Return the (x, y) coordinate for the center point of the cell that contains the specified text.  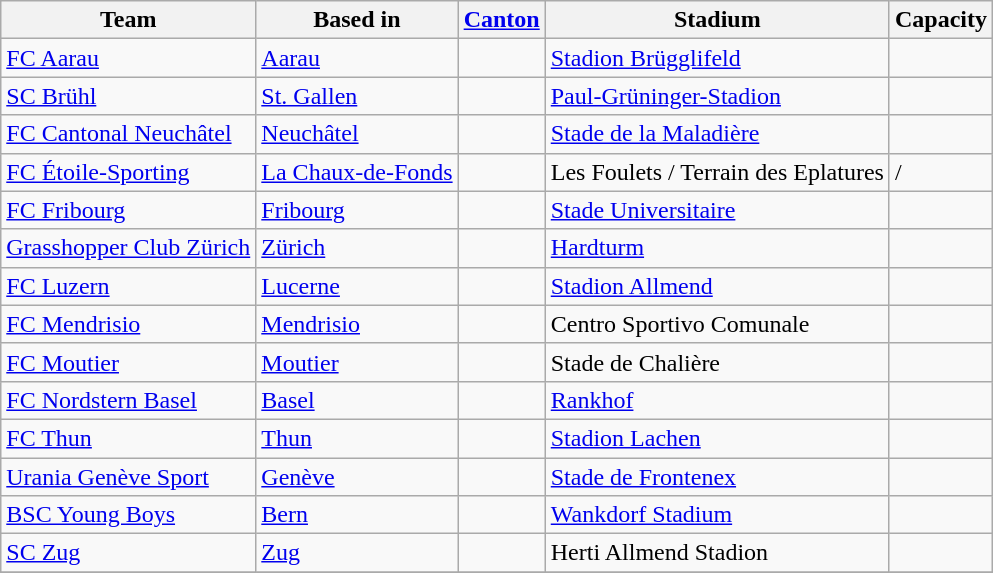
Grasshopper Club Zürich (128, 248)
Stade de la Maladière (717, 134)
Zug (357, 553)
Stade Universitaire (717, 210)
Thun (357, 438)
La Chaux-de-Fonds (357, 172)
FC Mendrisio (128, 324)
Urania Genève Sport (128, 477)
Stadion Brügglifeld (717, 58)
Rankhof (717, 400)
Genève (357, 477)
Neuchâtel (357, 134)
Zürich (357, 248)
/ (940, 172)
Stade de Chalière (717, 362)
Mendrisio (357, 324)
Paul-Grüninger-Stadion (717, 96)
FC Moutier (128, 362)
Lucerne (357, 286)
Capacity (940, 20)
FC Étoile-Sporting (128, 172)
SC Brühl (128, 96)
Based in (357, 20)
Team (128, 20)
FC Nordstern Basel (128, 400)
Stadion Allmend (717, 286)
Les Foulets / Terrain des Eplatures (717, 172)
BSC Young Boys (128, 515)
Stade de Frontenex (717, 477)
Fribourg (357, 210)
Bern (357, 515)
FC Fribourg (128, 210)
FC Aarau (128, 58)
Stadion Lachen (717, 438)
Herti Allmend Stadion (717, 553)
Stadium (717, 20)
Moutier (357, 362)
Wankdorf Stadium (717, 515)
Centro Sportivo Comunale (717, 324)
Basel (357, 400)
Canton (502, 20)
St. Gallen (357, 96)
SC Zug (128, 553)
Aarau (357, 58)
FC Thun (128, 438)
Hardturm (717, 248)
FC Luzern (128, 286)
FC Cantonal Neuchâtel (128, 134)
